Locate the cell with the specified text and output its [x, y] center coordinate. 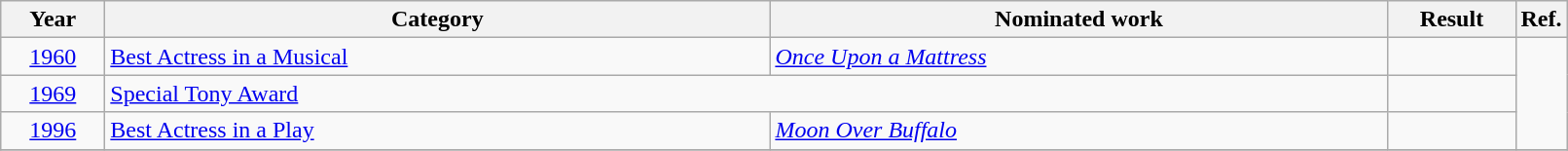
1996 [53, 131]
Category [438, 19]
1969 [53, 94]
Special Tony Award [747, 94]
1960 [53, 57]
Nominated work [1078, 19]
Year [53, 19]
Best Actress in a Musical [438, 57]
Moon Over Buffalo [1078, 131]
Best Actress in a Play [438, 131]
Result [1452, 19]
Once Upon a Mattress [1078, 57]
Ref. [1542, 19]
